Output the [X, Y] coordinate of the center of the cell containing the given text.  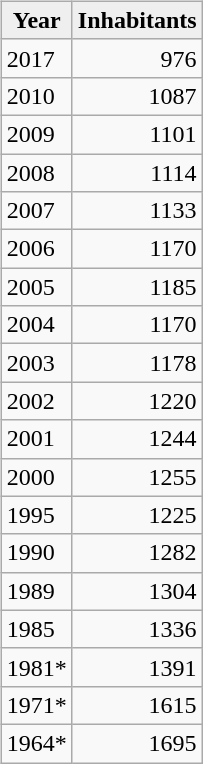
2009 [36, 134]
1255 [137, 477]
2005 [36, 287]
1225 [137, 515]
1244 [137, 439]
1990 [36, 553]
1391 [137, 667]
1114 [137, 173]
1304 [137, 591]
2004 [36, 325]
2006 [36, 249]
Year [36, 20]
Inhabitants [137, 20]
1220 [137, 401]
1995 [36, 515]
2003 [36, 363]
1133 [137, 211]
1185 [137, 287]
2017 [36, 58]
2001 [36, 439]
2007 [36, 211]
2010 [36, 96]
1282 [137, 553]
1989 [36, 591]
1695 [137, 743]
1178 [137, 363]
1981* [36, 667]
1964* [36, 743]
2002 [36, 401]
1971* [36, 705]
1101 [137, 134]
2008 [36, 173]
1985 [36, 629]
1336 [137, 629]
1087 [137, 96]
976 [137, 58]
2000 [36, 477]
1615 [137, 705]
